Scan for the cell matching the given text and deliver its [x, y] coordinate at center. 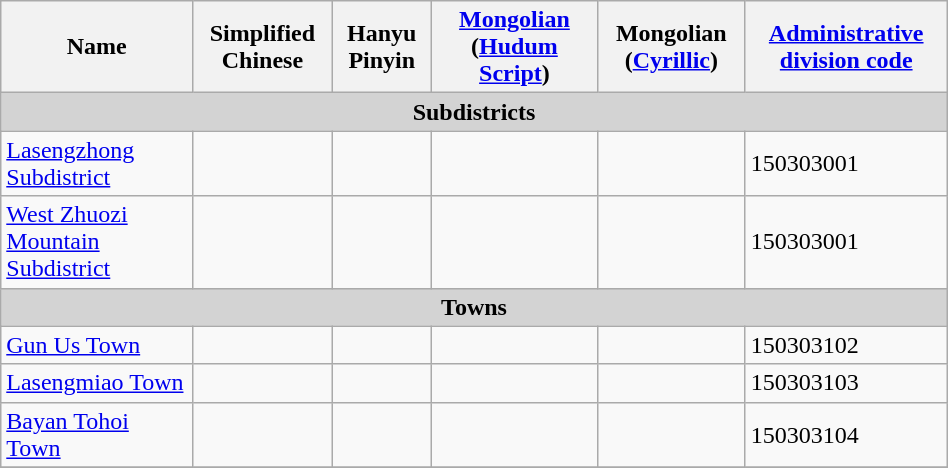
West Zhuozi Mountain Subdistrict [97, 242]
150303102 [846, 345]
Hanyu Pinyin [382, 47]
150303103 [846, 383]
Gun Us Town [97, 345]
Simplified Chinese [262, 47]
Bayan Tohoi Town [97, 434]
Administrative division code [846, 47]
Subdistricts [474, 112]
Towns [474, 307]
Mongolian (Cyrillic) [671, 47]
Mongolian (Hudum Script) [514, 47]
Name [97, 47]
150303104 [846, 434]
Lasengmiao Town [97, 383]
Lasengzhong Subdistrict [97, 164]
